Capture the cell that displays the provided text and extract its [x, y] central coordinate. 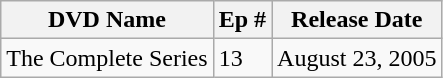
DVD Name [107, 20]
The Complete Series [107, 58]
Ep # [242, 20]
August 23, 2005 [357, 58]
13 [242, 58]
Release Date [357, 20]
